Detect which cell encompasses the target text, then output its [x, y] center coordinate. 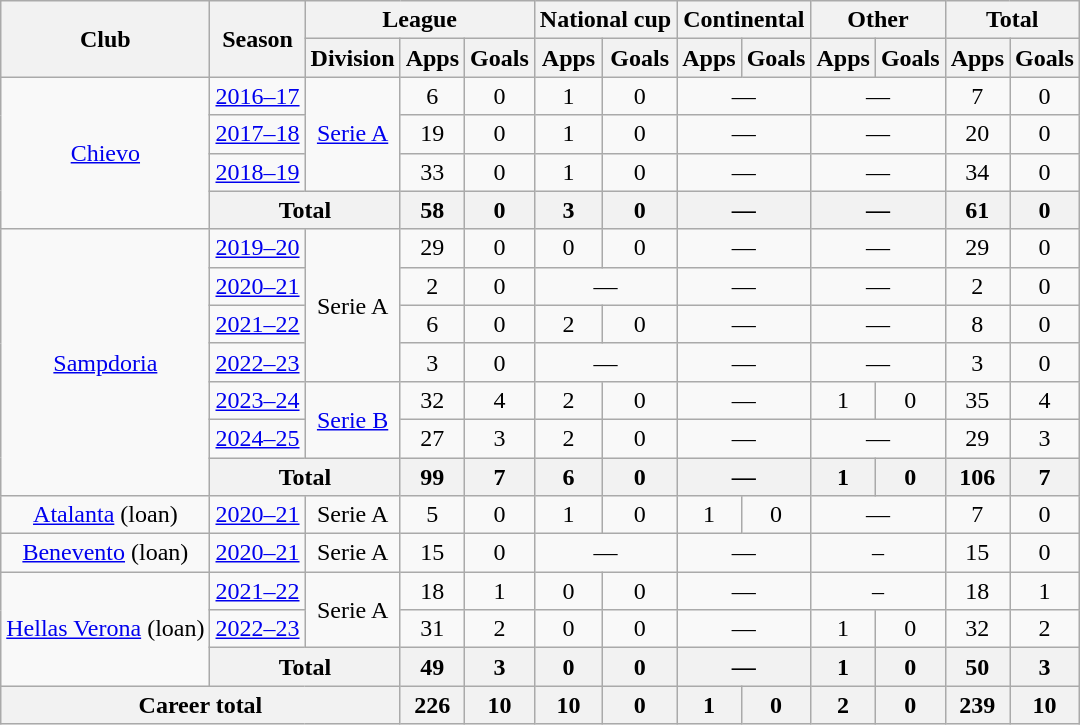
National cup [605, 20]
8 [977, 324]
2019–20 [258, 248]
61 [977, 210]
Continental [744, 20]
27 [432, 438]
49 [432, 667]
5 [432, 515]
Division [352, 58]
Hellas Verona (loan) [106, 629]
2023–24 [258, 400]
Sampdoria [106, 362]
Benevento (loan) [106, 553]
League [420, 20]
2018–19 [258, 172]
33 [432, 172]
226 [432, 705]
99 [432, 477]
Chievo [106, 153]
239 [977, 705]
2017–18 [258, 134]
19 [432, 134]
2024–25 [258, 438]
Season [258, 39]
Atalanta (loan) [106, 515]
50 [977, 667]
34 [977, 172]
Career total [200, 705]
106 [977, 477]
2016–17 [258, 96]
Other [878, 20]
58 [432, 210]
Serie B [352, 419]
20 [977, 134]
31 [432, 629]
35 [977, 400]
Club [106, 39]
